Capture the cell that displays the provided text and extract its [X, Y] central coordinate. 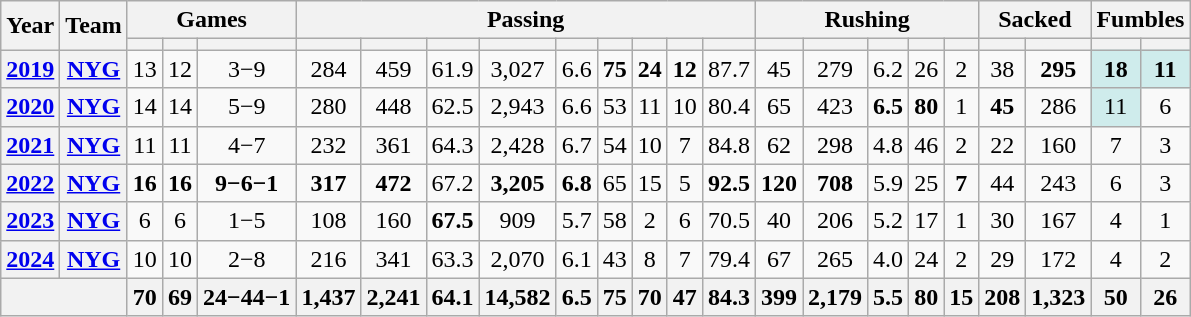
Year [30, 26]
2021 [30, 145]
5−9 [246, 107]
6.8 [576, 183]
5 [684, 183]
5.7 [576, 221]
2,179 [834, 297]
Sacked [1035, 20]
17 [926, 221]
54 [614, 145]
448 [394, 107]
Games [212, 20]
18 [1116, 69]
Fumbles [1140, 20]
909 [518, 221]
2−8 [246, 259]
341 [394, 259]
1,323 [1058, 297]
167 [1058, 221]
208 [1002, 297]
8 [650, 259]
3,205 [518, 183]
24−44−1 [246, 297]
286 [1058, 107]
2023 [30, 221]
80.4 [728, 107]
22 [1002, 145]
265 [834, 259]
92.5 [728, 183]
14,582 [518, 297]
2019 [30, 69]
40 [778, 221]
3,027 [518, 69]
58 [614, 221]
Team [94, 26]
708 [834, 183]
30 [1002, 221]
5.5 [888, 297]
63.3 [452, 259]
46 [926, 145]
84.8 [728, 145]
459 [394, 69]
108 [328, 221]
67 [778, 259]
Passing [526, 20]
4.8 [888, 145]
5.2 [888, 221]
2020 [30, 107]
Rushing [866, 20]
6.7 [576, 145]
2,428 [518, 145]
423 [834, 107]
2,241 [394, 297]
317 [328, 183]
216 [328, 259]
4−7 [246, 145]
67.2 [452, 183]
69 [180, 297]
280 [328, 107]
64.3 [452, 145]
361 [394, 145]
61.9 [452, 69]
44 [1002, 183]
9−6−1 [246, 183]
120 [778, 183]
3−9 [246, 69]
172 [1058, 259]
6.1 [576, 259]
13 [144, 69]
2024 [30, 259]
50 [1116, 297]
5.9 [888, 183]
79.4 [728, 259]
2,943 [518, 107]
87.7 [728, 69]
298 [834, 145]
206 [834, 221]
47 [684, 297]
29 [1002, 259]
4.0 [888, 259]
53 [614, 107]
70.5 [728, 221]
62 [778, 145]
2,070 [518, 259]
295 [1058, 69]
243 [1058, 183]
6.2 [888, 69]
38 [1002, 69]
399 [778, 297]
472 [394, 183]
25 [926, 183]
279 [834, 69]
64.1 [452, 297]
1−5 [246, 221]
62.5 [452, 107]
43 [614, 259]
67.5 [452, 221]
84.3 [728, 297]
2022 [30, 183]
284 [328, 69]
232 [328, 145]
1,437 [328, 297]
